Provide the [X, Y] coordinate of the cell's center where the given text is located.  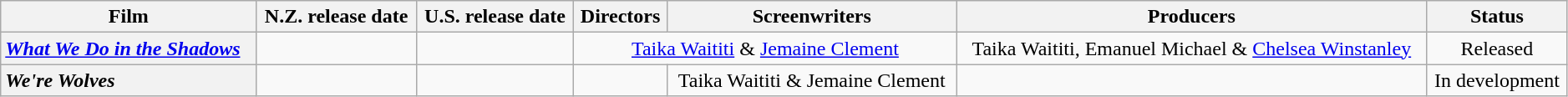
Released [1497, 48]
Film [129, 17]
U.S. release date [495, 17]
We're Wolves [129, 80]
Status [1497, 17]
Directors [621, 17]
N.Z. release date [336, 17]
Taika Waititi, Emanuel Michael & Chelsea Winstanley [1191, 48]
In development [1497, 80]
What We Do in the Shadows [129, 48]
Screenwriters [812, 17]
Producers [1191, 17]
